Capture the cell that displays the provided text and extract its (X, Y) central coordinate. 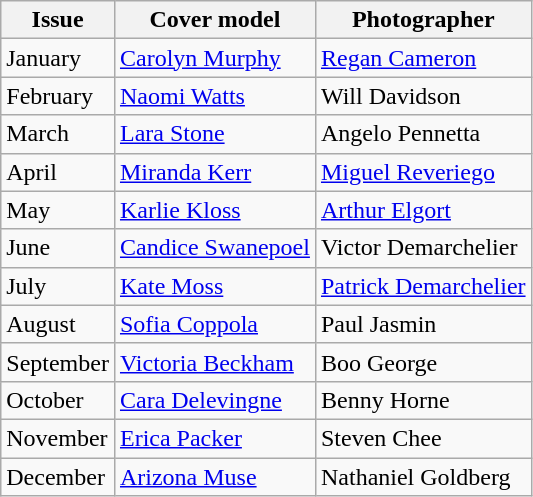
August (58, 324)
Naomi Watts (214, 96)
Benny Horne (423, 400)
Nathaniel Goldberg (423, 477)
Cara Delevingne (214, 400)
February (58, 96)
Kate Moss (214, 286)
Miranda Kerr (214, 172)
November (58, 438)
Lara Stone (214, 134)
Photographer (423, 20)
Paul Jasmin (423, 324)
Karlie Kloss (214, 210)
Will Davidson (423, 96)
Victoria Beckham (214, 362)
September (58, 362)
April (58, 172)
Cover model (214, 20)
Erica Packer (214, 438)
March (58, 134)
Sofia Coppola (214, 324)
Steven Chee (423, 438)
January (58, 58)
Patrick Demarchelier (423, 286)
Candice Swanepoel (214, 248)
Arthur Elgort (423, 210)
Boo George (423, 362)
Issue (58, 20)
Regan Cameron (423, 58)
Miguel Reveriego (423, 172)
May (58, 210)
Carolyn Murphy (214, 58)
Arizona Muse (214, 477)
July (58, 286)
Victor Demarchelier (423, 248)
Angelo Pennetta (423, 134)
December (58, 477)
June (58, 248)
October (58, 400)
